For the text-containing cell, return its midpoint in (x, y) coordinate format. 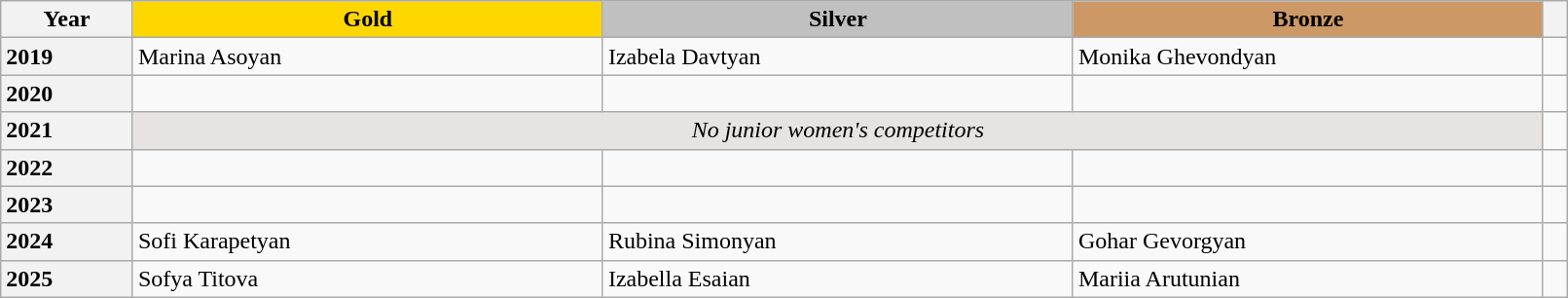
Sofya Titova (368, 279)
2022 (67, 168)
Monika Ghevondyan (1308, 56)
2020 (67, 93)
Gohar Gevorgyan (1308, 242)
Rubina Simonyan (837, 242)
No junior women's competitors (837, 130)
2019 (67, 56)
Bronze (1308, 19)
Izabella Esaian (837, 279)
Sofi Karapetyan (368, 242)
2025 (67, 279)
Gold (368, 19)
2021 (67, 130)
Silver (837, 19)
Izabela Davtyan (837, 56)
Marina Asoyan (368, 56)
2024 (67, 242)
Year (67, 19)
Mariia Arutunian (1308, 279)
2023 (67, 205)
